Provide the (x, y) coordinate of the cell's center where the given text is located.  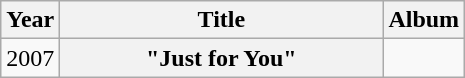
2007 (30, 58)
Title (222, 20)
Year (30, 20)
Album (424, 20)
"Just for You" (222, 58)
